Scan for the cell matching the given text and deliver its [x, y] coordinate at center. 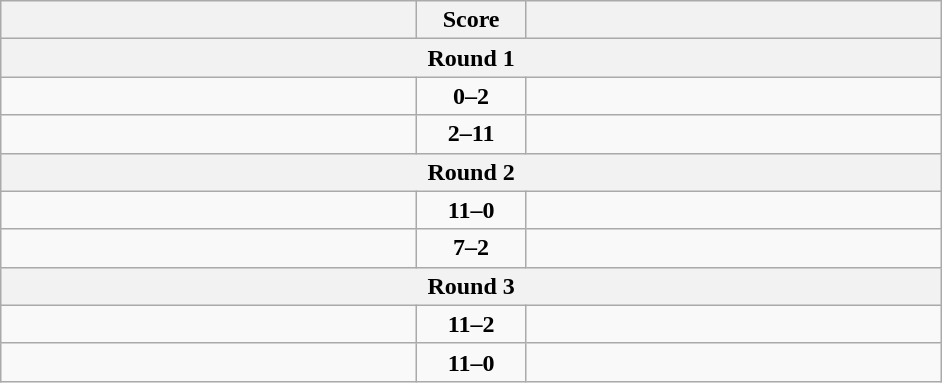
7–2 [472, 248]
Round 3 [472, 286]
0–2 [472, 96]
Round 1 [472, 58]
2–11 [472, 134]
Score [472, 20]
Round 2 [472, 172]
11–2 [472, 324]
